Capture the cell that displays the provided text and extract its (X, Y) central coordinate. 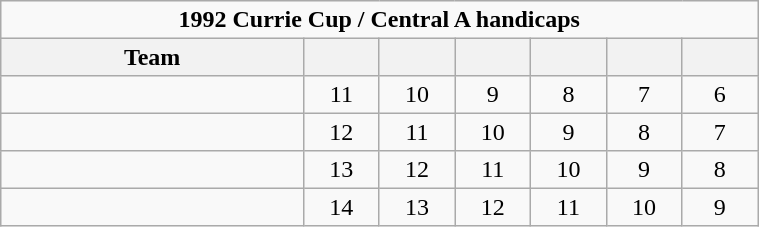
6 (720, 94)
14 (342, 206)
1992 Currie Cup / Central A handicaps (380, 20)
Team (152, 56)
